Search for the cell housing the specified text and yield its (x, y) center coordinate. 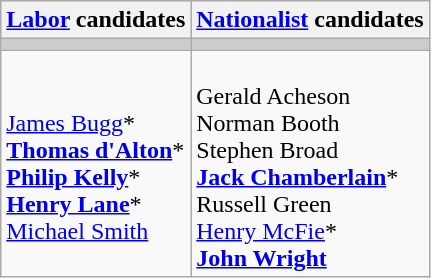
Nationalist candidates (310, 20)
Gerald Acheson Norman Booth Stephen Broad Jack Chamberlain* Russell Green Henry McFie* John Wright (310, 164)
Labor candidates (96, 20)
James Bugg* Thomas d'Alton* Philip Kelly* Henry Lane* Michael Smith (96, 164)
